Scan for the cell matching the given text and deliver its [x, y] coordinate at center. 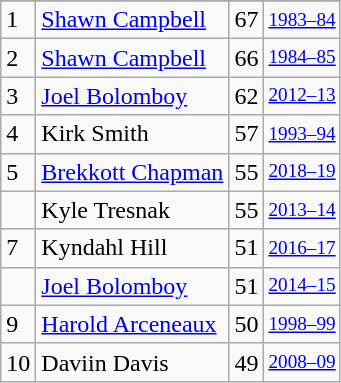
62 [246, 96]
2013–14 [302, 210]
1984–85 [302, 58]
2008–09 [302, 362]
10 [18, 362]
Kyndahl Hill [132, 248]
67 [246, 20]
1983–84 [302, 20]
Harold Arceneaux [132, 324]
9 [18, 324]
2014–15 [302, 286]
2 [18, 58]
1 [18, 20]
5 [18, 172]
1993–94 [302, 134]
50 [246, 324]
1998–99 [302, 324]
66 [246, 58]
4 [18, 134]
Kyle Tresnak [132, 210]
Kirk Smith [132, 134]
57 [246, 134]
7 [18, 248]
Brekkott Chapman [132, 172]
Daviin Davis [132, 362]
2018–19 [302, 172]
2012–13 [302, 96]
49 [246, 362]
2016–17 [302, 248]
3 [18, 96]
